Search for the cell housing the specified text and yield its (X, Y) center coordinate. 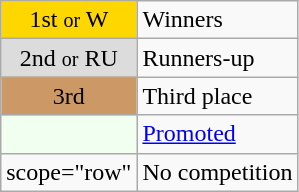
3rd (69, 96)
1st or W (69, 20)
Runners-up (218, 58)
scope="row" (69, 172)
Third place (218, 96)
Winners (218, 20)
2nd or RU (69, 58)
No competition (218, 172)
Promoted (218, 134)
